Scan for the cell matching the given text and deliver its (X, Y) coordinate at center. 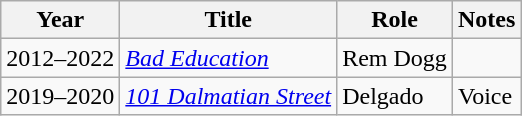
Voice (486, 96)
Delgado (395, 96)
2012–2022 (60, 58)
Title (228, 20)
Bad Education (228, 58)
101 Dalmatian Street (228, 96)
Role (395, 20)
2019–2020 (60, 96)
Rem Dogg (395, 58)
Year (60, 20)
Notes (486, 20)
